Determine the [X, Y] coordinate at the center of the cell enclosing the given text.  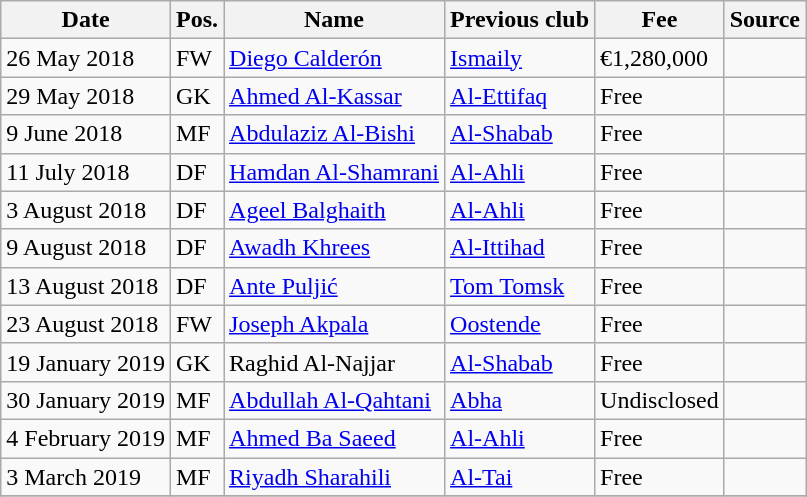
Previous club [520, 20]
Ahmed Ba Saeed [334, 438]
13 August 2018 [86, 286]
23 August 2018 [86, 324]
Abha [520, 400]
9 August 2018 [86, 248]
29 May 2018 [86, 96]
€1,280,000 [660, 58]
9 June 2018 [86, 134]
26 May 2018 [86, 58]
Pos. [196, 20]
3 August 2018 [86, 210]
Undisclosed [660, 400]
Ismaily [520, 58]
Ageel Balghaith [334, 210]
Al-Ettifaq [520, 96]
11 July 2018 [86, 172]
30 January 2019 [86, 400]
Ahmed Al-Kassar [334, 96]
4 February 2019 [86, 438]
19 January 2019 [86, 362]
Fee [660, 20]
Diego Calderón [334, 58]
Al-Tai [520, 477]
Abdulaziz Al-Bishi [334, 134]
Name [334, 20]
Awadh Khrees [334, 248]
Ante Puljić [334, 286]
Al-Ittihad [520, 248]
Tom Tomsk [520, 286]
3 March 2019 [86, 477]
Joseph Akpala [334, 324]
Date [86, 20]
Raghid Al-Najjar [334, 362]
Oostende [520, 324]
Riyadh Sharahili [334, 477]
Hamdan Al-Shamrani [334, 172]
Source [764, 20]
Abdullah Al-Qahtani [334, 400]
